Determine the [X, Y] coordinate at the center of the cell enclosing the given text.  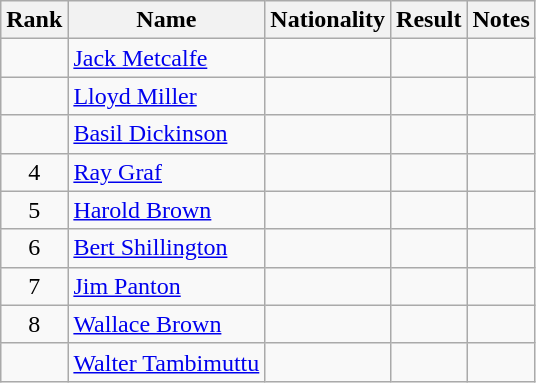
Basil Dickinson [166, 134]
8 [34, 324]
Name [166, 20]
Ray Graf [166, 172]
Rank [34, 20]
Bert Shillington [166, 248]
6 [34, 248]
Lloyd Miller [166, 96]
Wallace Brown [166, 324]
5 [34, 210]
Walter Tambimuttu [166, 362]
4 [34, 172]
7 [34, 286]
Result [429, 20]
Nationality [328, 20]
Notes [501, 20]
Jim Panton [166, 286]
Harold Brown [166, 210]
Jack Metcalfe [166, 58]
